Return the [x, y] coordinate for the center point of the cell that contains the specified text.  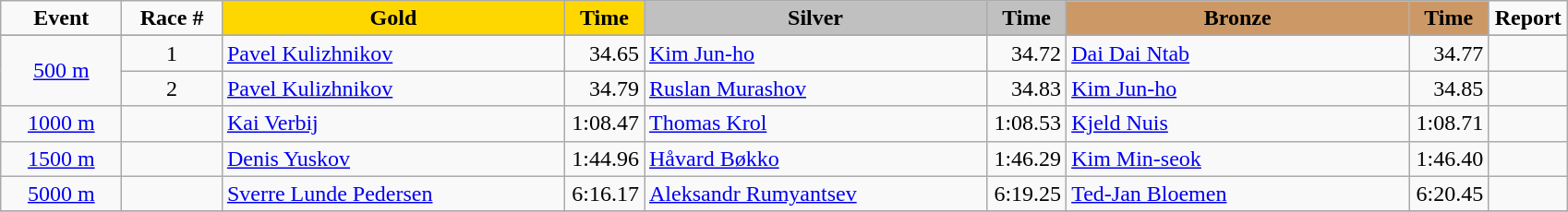
1:08.47 [604, 124]
1000 m [61, 124]
34.83 [1027, 88]
Aleksandr Rumyantsev [816, 194]
Ruslan Murashov [816, 88]
Gold [393, 18]
Bronze [1237, 18]
34.65 [604, 53]
1:46.40 [1449, 159]
5000 m [61, 194]
Thomas Krol [816, 124]
34.85 [1449, 88]
Race # [172, 18]
Kai Verbij [393, 124]
500 m [61, 71]
Kim Min-seok [1237, 159]
Silver [816, 18]
Report [1528, 18]
1:08.71 [1449, 124]
Kjeld Nuis [1237, 124]
6:19.25 [1027, 194]
6:20.45 [1449, 194]
Event [61, 18]
6:16.17 [604, 194]
Håvard Bøkko [816, 159]
1:46.29 [1027, 159]
1:44.96 [604, 159]
Ted-Jan Bloemen [1237, 194]
Denis Yuskov [393, 159]
2 [172, 88]
34.77 [1449, 53]
34.79 [604, 88]
Dai Dai Ntab [1237, 53]
1:08.53 [1027, 124]
1500 m [61, 159]
1 [172, 53]
Sverre Lunde Pedersen [393, 194]
34.72 [1027, 53]
